Locate the cell with the specified text and output its [x, y] center coordinate. 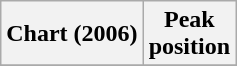
Peakposition [189, 34]
Chart (2006) [72, 34]
